Return (X, Y) of the center of cell containing provided text 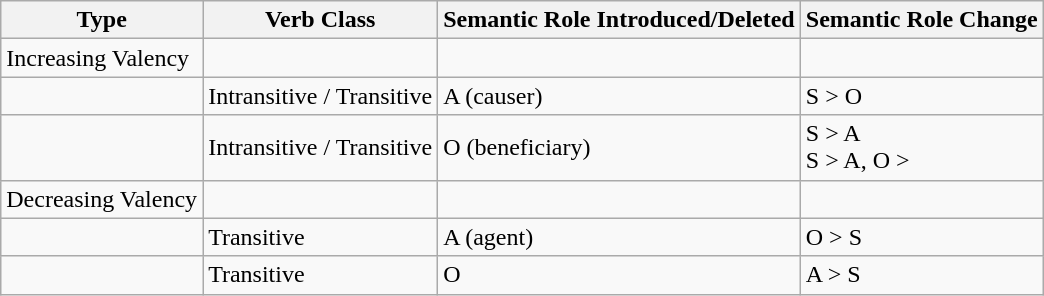
Verb Class (320, 20)
O (beneficiary) (620, 148)
Decreasing Valency (102, 199)
O > S (922, 237)
Type (102, 20)
A (causer) (620, 96)
S > O (922, 96)
Semantic Role Change (922, 20)
Semantic Role Introduced/Deleted (620, 20)
Increasing Valency (102, 58)
O (620, 275)
A (agent) (620, 237)
A > S (922, 275)
S > AS > A, O > (922, 148)
